Return the (x, y) coordinate for the center point of the cell that contains the specified text.  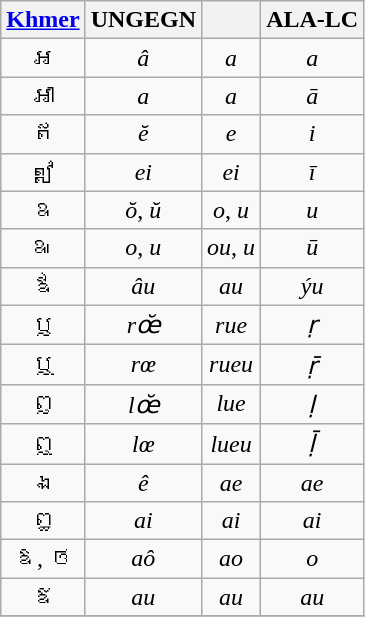
ĕ (143, 134)
rue (232, 325)
ALA-LC (312, 20)
Khmer (43, 20)
e (232, 134)
អ (43, 58)
ឯ (43, 483)
âu (143, 286)
ឥ (43, 134)
u (312, 210)
ū (312, 248)
ā (312, 96)
ឳ (43, 597)
ŏ, ŭ (143, 210)
ḹ (312, 444)
lœ (143, 444)
អា (43, 96)
ឭ (43, 404)
ou, u (232, 248)
lue (232, 404)
ṛ (312, 325)
ឩ (43, 248)
ឱ, ឲ (43, 559)
ṝ (312, 365)
ឧ (43, 210)
i (312, 134)
â (143, 58)
lueu (232, 444)
rueu (232, 365)
ao (232, 559)
ī (312, 172)
ýu (312, 286)
ḷ (312, 404)
ឮ (43, 444)
ឪ (43, 286)
UNGEGN (143, 20)
ឬ (43, 365)
ឦ (43, 172)
lœ̆ (143, 404)
ឰ (43, 521)
rœ̆ (143, 325)
o (312, 559)
rœ (143, 365)
ê (143, 483)
ឫ (43, 325)
aô (143, 559)
